Determine the [x, y] coordinate at the center of the cell enclosing the given text.  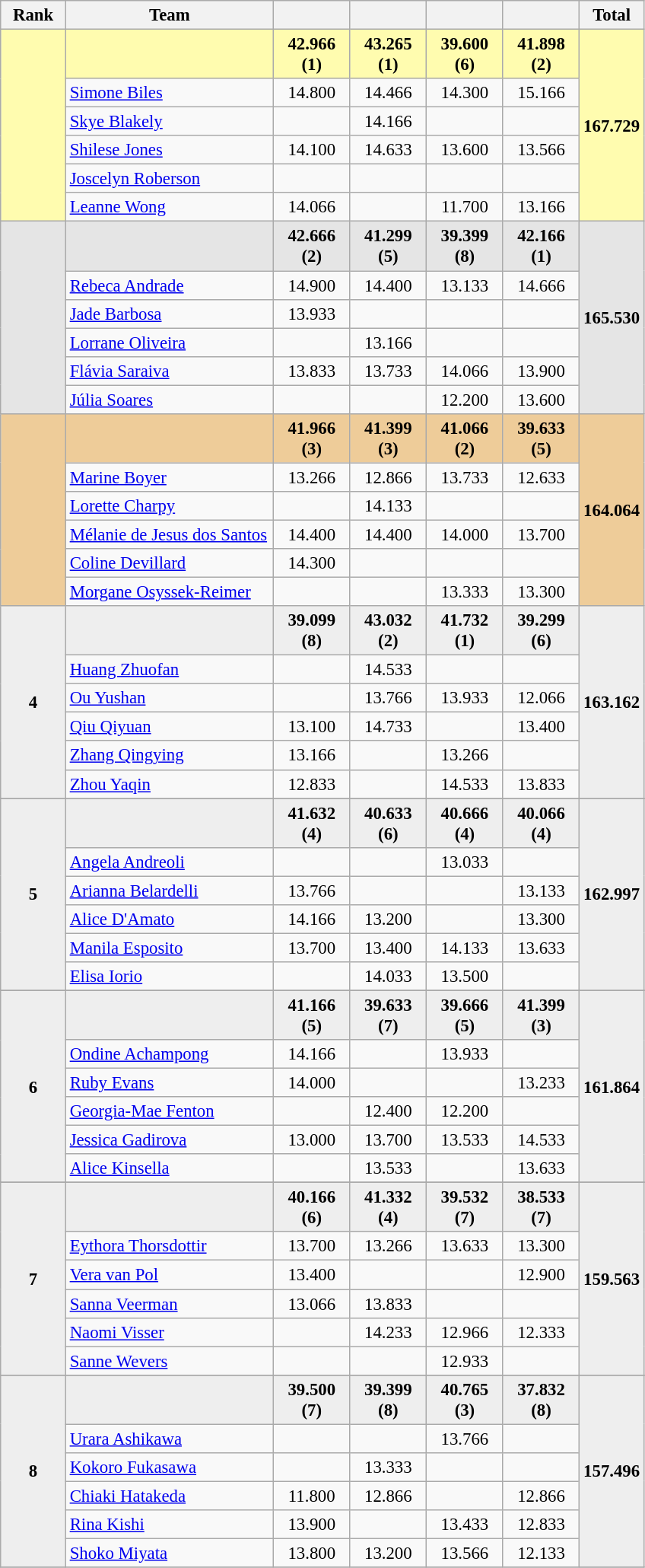
41.632 (4) [312, 824]
12.633 [542, 477]
Chiaki Hatakeda [169, 1496]
39.666 (5) [465, 1015]
13.000 [312, 1140]
Zhang Qingying [169, 756]
13.100 [312, 727]
Jade Barbosa [169, 314]
12.133 [542, 1553]
14.633 [388, 150]
8 [33, 1471]
12.966 [465, 1332]
13.800 [312, 1553]
Lorette Charpy [169, 506]
11.800 [312, 1496]
15.166 [542, 93]
11.700 [465, 208]
165.530 [612, 318]
4 [33, 702]
41.732 (1) [465, 630]
Elisa Iorio [169, 977]
Zhou Yaqin [169, 784]
42.666 (2) [312, 247]
Georgia-Mae Fenton [169, 1111]
Alice D'Amato [169, 919]
Sanne Wevers [169, 1361]
Ou Yushan [169, 698]
40.666 (4) [465, 824]
13.033 [465, 862]
Total [612, 15]
39.633 (7) [388, 1015]
39.532 (7) [465, 1207]
Júlia Soares [169, 400]
Ondine Achampong [169, 1054]
43.032 (2) [388, 630]
14.100 [312, 150]
Angela Andreoli [169, 862]
12.400 [388, 1111]
14.233 [388, 1332]
Shoko Miyata [169, 1553]
39.099 (8) [312, 630]
41.299 (5) [388, 247]
Mélanie de Jesus dos Santos [169, 534]
Flávia Saraiva [169, 371]
43.265 (1) [388, 55]
Urara Ashikawa [169, 1439]
13.500 [465, 977]
5 [33, 895]
Arianna Belardelli [169, 891]
14.466 [388, 93]
Coline Devillard [169, 563]
Huang Zhuofan [169, 670]
Shilese Jones [169, 150]
157.496 [612, 1471]
12.933 [465, 1361]
Joscelyn Roberson [169, 179]
40.633 (6) [388, 824]
14.800 [312, 93]
167.729 [612, 126]
14.900 [312, 285]
164.064 [612, 510]
Rank [33, 15]
Morgane Osyssek-Reimer [169, 592]
Skye Blakely [169, 122]
163.162 [612, 702]
Vera van Pol [169, 1275]
Ruby Evans [169, 1083]
41.966 (3) [312, 438]
42.966 (1) [312, 55]
Lorrane Oliveira [169, 343]
Eythora Thorsdottir [169, 1246]
41.332 (4) [388, 1207]
Naomi Visser [169, 1332]
13.433 [465, 1525]
Manila Esposito [169, 948]
37.832 (8) [542, 1399]
41.898 (2) [542, 55]
41.166 (5) [312, 1015]
39.633 (5) [542, 438]
Simone Biles [169, 93]
14.033 [388, 977]
159.563 [612, 1279]
14.733 [388, 727]
40.765 (3) [465, 1399]
Alice Kinsella [169, 1168]
Sanna Veerman [169, 1304]
Marine Boyer [169, 477]
42.166 (1) [542, 247]
7 [33, 1279]
13.233 [542, 1083]
Qiu Qiyuan [169, 727]
Kokoro Fukasawa [169, 1468]
12.333 [542, 1332]
40.166 (6) [312, 1207]
14.666 [542, 285]
Jessica Gadirova [169, 1140]
Rebeca Andrade [169, 285]
39.600 (6) [465, 55]
41.066 (2) [465, 438]
13.066 [312, 1304]
40.066 (4) [542, 824]
38.533 (7) [542, 1207]
39.500 (7) [312, 1399]
12.066 [542, 698]
6 [33, 1087]
161.864 [612, 1087]
Team [169, 15]
Rina Kishi [169, 1525]
12.900 [542, 1275]
162.997 [612, 895]
Leanne Wong [169, 208]
39.299 (6) [542, 630]
